For the text-containing cell, return its midpoint in [x, y] coordinate format. 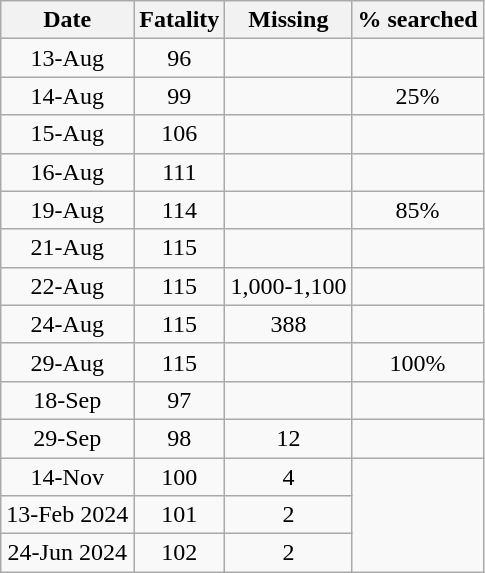
Date [68, 20]
96 [180, 58]
24-Aug [68, 324]
4 [288, 477]
16-Aug [68, 172]
388 [288, 324]
19-Aug [68, 210]
24-Jun 2024 [68, 553]
22-Aug [68, 286]
13-Feb 2024 [68, 515]
Missing [288, 20]
97 [180, 400]
106 [180, 134]
102 [180, 553]
101 [180, 515]
14-Nov [68, 477]
Fatality [180, 20]
14-Aug [68, 96]
25% [418, 96]
29-Sep [68, 438]
18-Sep [68, 400]
21-Aug [68, 248]
114 [180, 210]
15-Aug [68, 134]
% searched [418, 20]
111 [180, 172]
12 [288, 438]
100% [418, 362]
85% [418, 210]
98 [180, 438]
13-Aug [68, 58]
100 [180, 477]
1,000-1,100 [288, 286]
29-Aug [68, 362]
99 [180, 96]
